Identify which cell holds the provided text, then report its [x, y] central coordinate. 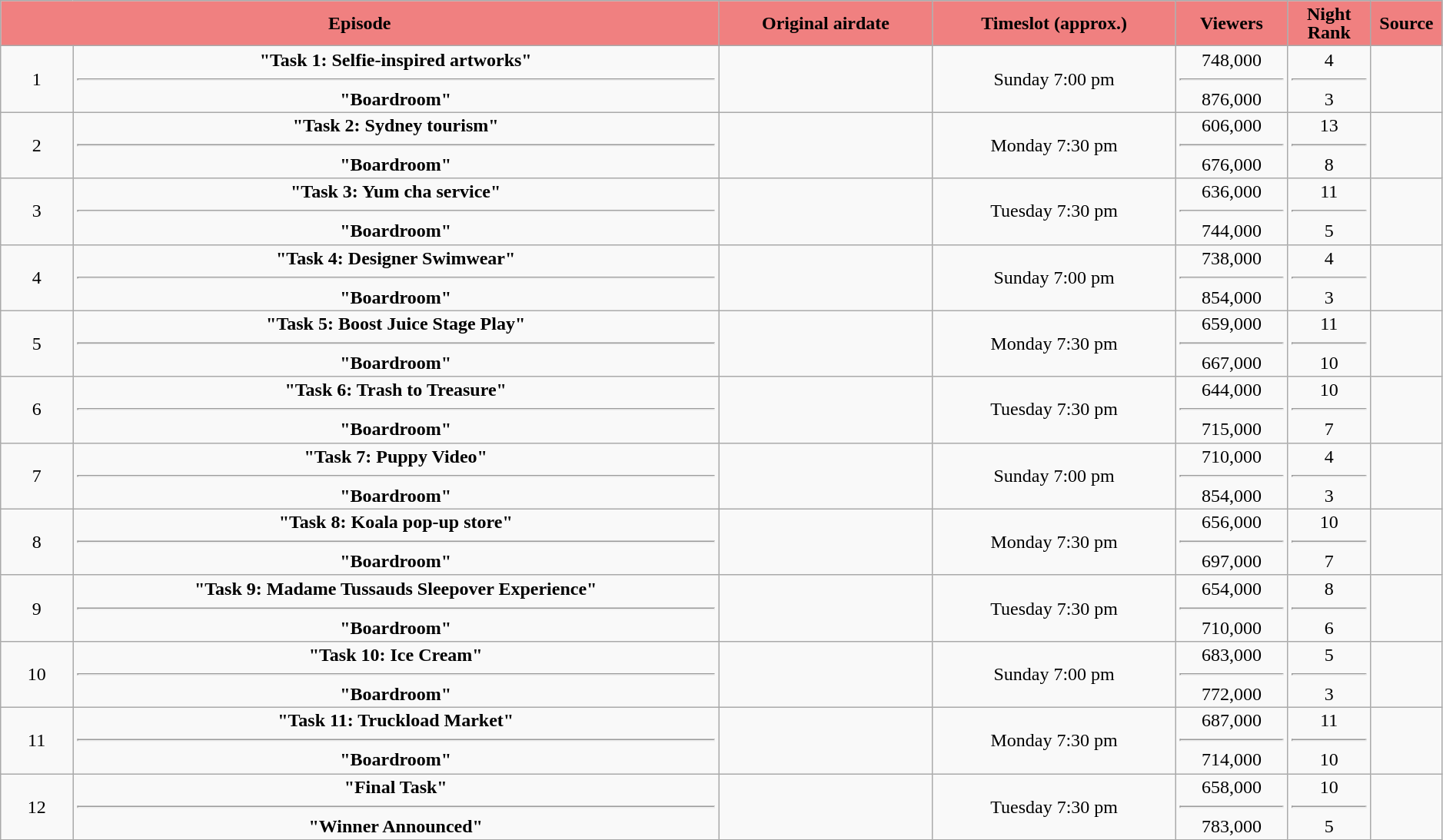
138 [1329, 145]
1 [37, 79]
658,000783,000 [1232, 806]
Original airdate [826, 23]
"Task 1: Selfie-inspired artworks""Boardroom" [396, 79]
9 [37, 608]
738,000854,000 [1232, 277]
748,000876,000 [1232, 79]
"Task 11: Truckload Market""Boardroom" [396, 740]
Episode [360, 23]
5 [37, 344]
644,000715,000 [1232, 410]
11 [37, 740]
"Task 9: Madame Tussauds Sleepover Experience""Boardroom" [396, 608]
7 [37, 476]
Source [1407, 23]
NightRank [1329, 23]
710,000854,000 [1232, 476]
656,000697,000 [1232, 542]
"Task 2: Sydney tourism""Boardroom" [396, 145]
"Task 10: Ice Cream""Boardroom" [396, 674]
115 [1329, 211]
86 [1329, 608]
105 [1329, 806]
"Task 6: Trash to Treasure""Boardroom" [396, 410]
10 [37, 674]
6 [37, 410]
683,000772,000 [1232, 674]
636,000744,000 [1232, 211]
659,000667,000 [1232, 344]
654,000710,000 [1232, 608]
"Final Task""Winner Announced" [396, 806]
"Task 8: Koala pop-up store""Boardroom" [396, 542]
4 [37, 277]
12 [37, 806]
Timeslot (approx.) [1054, 23]
606,000676,000 [1232, 145]
687,000714,000 [1232, 740]
3 [37, 211]
2 [37, 145]
8 [37, 542]
"Task 5: Boost Juice Stage Play""Boardroom" [396, 344]
53 [1329, 674]
"Task 4: Designer Swimwear""Boardroom" [396, 277]
"Task 3: Yum cha service""Boardroom" [396, 211]
"Task 7: Puppy Video""Boardroom" [396, 476]
Viewers [1232, 23]
